Extract the (X, Y) coordinate from the center of the cell holding the provided text.  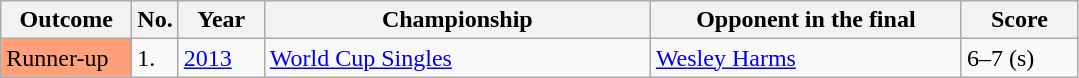
2013 (221, 58)
Outcome (66, 20)
Opponent in the final (806, 20)
No. (155, 20)
6–7 (s) (1019, 58)
World Cup Singles (457, 58)
Year (221, 20)
Championship (457, 20)
Runner-up (66, 58)
1. (155, 58)
Score (1019, 20)
Wesley Harms (806, 58)
